From the cell containing the given text, extract its center point as (X, Y) coordinate. 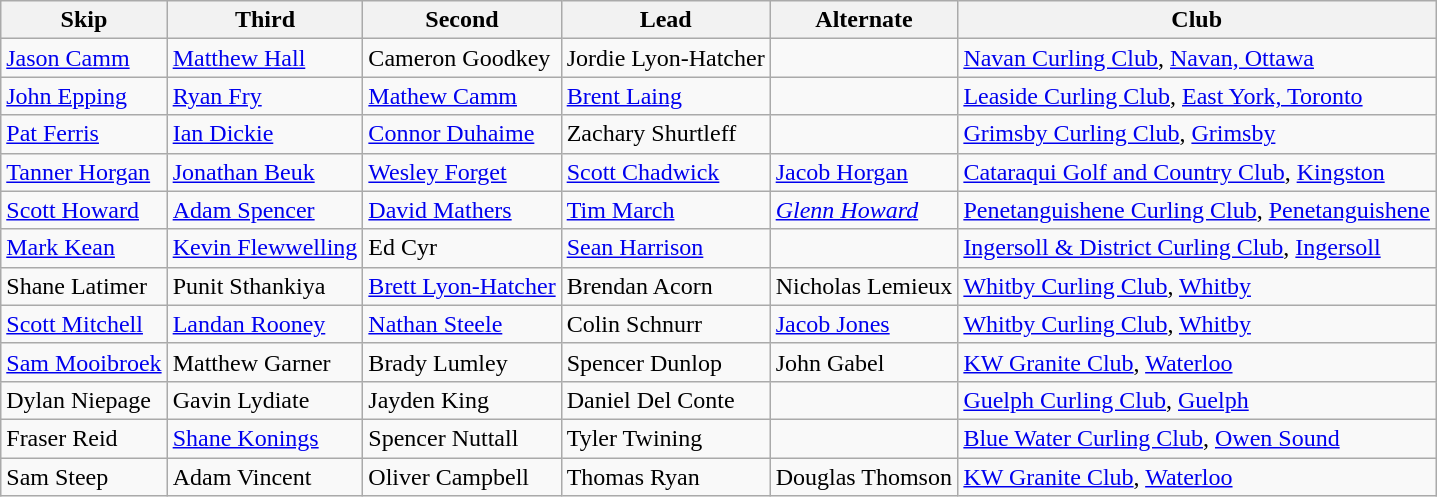
Sam Mooibroek (84, 362)
Thomas Ryan (666, 477)
Brendan Acorn (666, 286)
Scott Chadwick (666, 172)
Guelph Curling Club, Guelph (1197, 400)
Club (1197, 20)
Scott Howard (84, 210)
Lead (666, 20)
Nathan Steele (462, 324)
Jason Camm (84, 58)
Tyler Twining (666, 438)
Penetanguishene Curling Club, Penetanguishene (1197, 210)
Nicholas Lemieux (864, 286)
Jacob Horgan (864, 172)
Kevin Flewwelling (265, 248)
Skip (84, 20)
Alternate (864, 20)
Leaside Curling Club, East York, Toronto (1197, 96)
Oliver Campbell (462, 477)
Mathew Camm (462, 96)
John Gabel (864, 362)
Jayden King (462, 400)
Blue Water Curling Club, Owen Sound (1197, 438)
Ian Dickie (265, 134)
Adam Spencer (265, 210)
Glenn Howard (864, 210)
Douglas Thomson (864, 477)
David Mathers (462, 210)
Connor Duhaime (462, 134)
Third (265, 20)
Second (462, 20)
Scott Mitchell (84, 324)
Jacob Jones (864, 324)
Adam Vincent (265, 477)
Daniel Del Conte (666, 400)
Spencer Nuttall (462, 438)
Matthew Garner (265, 362)
Jonathan Beuk (265, 172)
Mark Kean (84, 248)
Dylan Niepage (84, 400)
Fraser Reid (84, 438)
Brent Laing (666, 96)
Brady Lumley (462, 362)
Jordie Lyon-Hatcher (666, 58)
Shane Konings (265, 438)
Ingersoll & District Curling Club, Ingersoll (1197, 248)
Zachary Shurtleff (666, 134)
Brett Lyon-Hatcher (462, 286)
Sam Steep (84, 477)
Matthew Hall (265, 58)
Tanner Horgan (84, 172)
Sean Harrison (666, 248)
Cameron Goodkey (462, 58)
Tim March (666, 210)
Cataraqui Golf and Country Club, Kingston (1197, 172)
John Epping (84, 96)
Ryan Fry (265, 96)
Wesley Forget (462, 172)
Colin Schnurr (666, 324)
Punit Sthankiya (265, 286)
Pat Ferris (84, 134)
Gavin Lydiate (265, 400)
Grimsby Curling Club, Grimsby (1197, 134)
Shane Latimer (84, 286)
Navan Curling Club, Navan, Ottawa (1197, 58)
Landan Rooney (265, 324)
Spencer Dunlop (666, 362)
Ed Cyr (462, 248)
